Capture the cell that displays the provided text and extract its (X, Y) central coordinate. 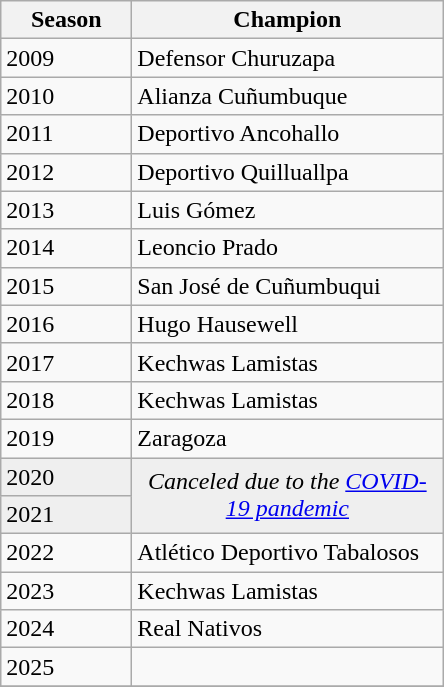
Real Nativos (288, 629)
Deportivo Quilluallpa (288, 172)
2023 (66, 591)
2025 (66, 667)
2018 (66, 400)
Deportivo Ancohallo (288, 134)
Defensor Churuzapa (288, 58)
2014 (66, 248)
Canceled due to the COVID-19 pandemic (288, 496)
2020 (66, 477)
2015 (66, 286)
2010 (66, 96)
Luis Gómez (288, 210)
2017 (66, 362)
2019 (66, 438)
2021 (66, 515)
Champion (288, 20)
2022 (66, 553)
Atlético Deportivo Tabalosos (288, 553)
San José de Cuñumbuqui (288, 286)
Hugo Hausewell (288, 324)
Zaragoza (288, 438)
2012 (66, 172)
2009 (66, 58)
Season (66, 20)
2024 (66, 629)
Leoncio Prado (288, 248)
2013 (66, 210)
Alianza Cuñumbuque (288, 96)
2016 (66, 324)
2011 (66, 134)
